Detect which cell encompasses the target text, then output its (x, y) center coordinate. 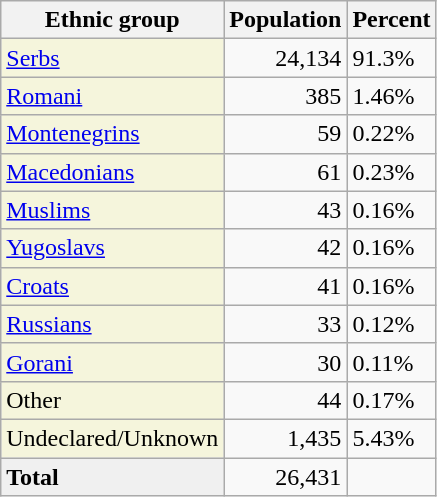
385 (286, 96)
0.23% (392, 172)
Macedonians (112, 172)
44 (286, 400)
Croats (112, 286)
Muslims (112, 210)
0.22% (392, 134)
24,134 (286, 58)
Total (112, 477)
Yugoslavs (112, 248)
1.46% (392, 96)
Undeclared/Unknown (112, 438)
Other (112, 400)
41 (286, 286)
Gorani (112, 362)
Montenegrins (112, 134)
Percent (392, 20)
43 (286, 210)
Russians (112, 324)
Population (286, 20)
91.3% (392, 58)
61 (286, 172)
30 (286, 362)
0.17% (392, 400)
59 (286, 134)
33 (286, 324)
Serbs (112, 58)
0.11% (392, 362)
Romani (112, 96)
Ethnic group (112, 20)
42 (286, 248)
5.43% (392, 438)
0.12% (392, 324)
1,435 (286, 438)
26,431 (286, 477)
